Return [x, y] of the center of cell containing provided text 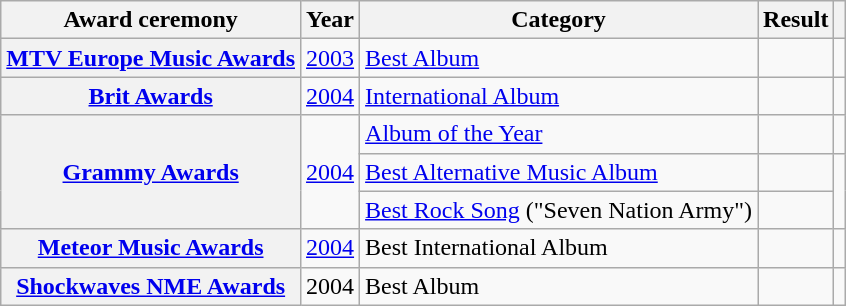
Category [559, 20]
MTV Europe Music Awards [151, 58]
Best Rock Song ("Seven Nation Army") [559, 210]
Grammy Awards [151, 172]
Best International Album [559, 248]
Brit Awards [151, 96]
Meteor Music Awards [151, 248]
International Album [559, 96]
Result [796, 20]
Album of the Year [559, 134]
Shockwaves NME Awards [151, 286]
Award ceremony [151, 20]
Year [330, 20]
2003 [330, 58]
Best Alternative Music Album [559, 172]
